Return the (X, Y) coordinate for the center point of the cell that contains the specified text.  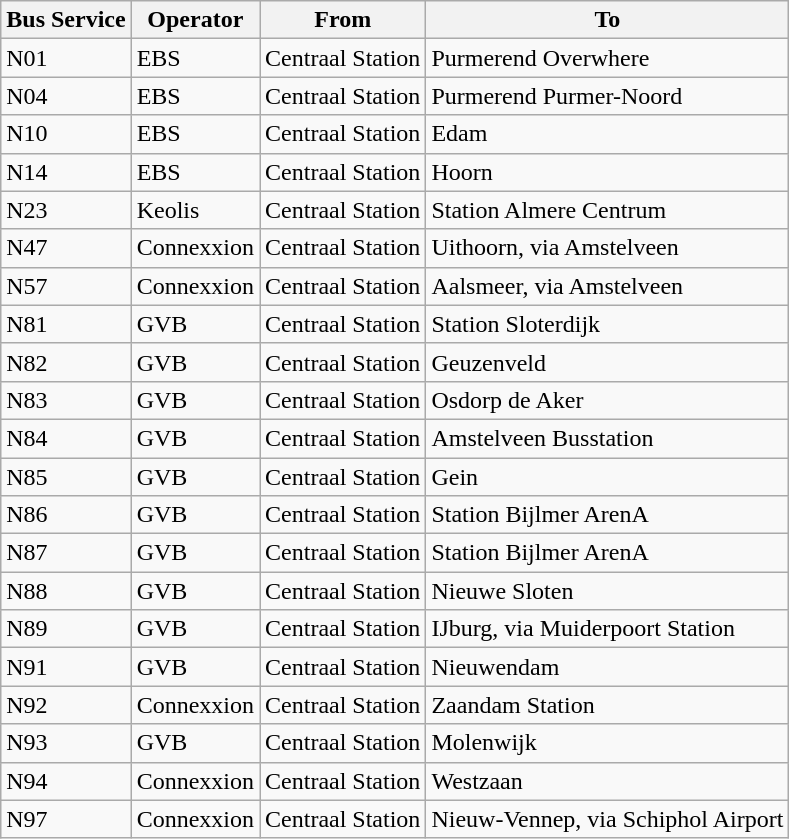
IJburg, via Muiderpoort Station (608, 629)
Operator (195, 20)
Purmerend Purmer-Noord (608, 96)
N82 (66, 362)
Uithoorn, via Amstelveen (608, 248)
N94 (66, 781)
N97 (66, 819)
Station Sloterdijk (608, 324)
Amstelveen Busstation (608, 438)
Edam (608, 134)
N23 (66, 210)
Geuzenveld (608, 362)
Nieuw-Vennep, via Schiphol Airport (608, 819)
N01 (66, 58)
Zaandam Station (608, 705)
N10 (66, 134)
N86 (66, 515)
N89 (66, 629)
N47 (66, 248)
Gein (608, 477)
N81 (66, 324)
Aalsmeer, via Amstelveen (608, 286)
To (608, 20)
Bus Service (66, 20)
N91 (66, 667)
Molenwijk (608, 743)
N84 (66, 438)
Osdorp de Aker (608, 400)
N88 (66, 591)
Westzaan (608, 781)
Keolis (195, 210)
Station Almere Centrum (608, 210)
N87 (66, 553)
Purmerend Overwhere (608, 58)
N83 (66, 400)
N14 (66, 172)
N92 (66, 705)
Nieuwendam (608, 667)
From (343, 20)
Nieuwe Sloten (608, 591)
N93 (66, 743)
Hoorn (608, 172)
N04 (66, 96)
N85 (66, 477)
N57 (66, 286)
